Pinpoint the cell where the given text exists, returning its (x, y) midpoint coordinate. 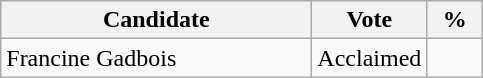
Candidate (156, 20)
% (455, 20)
Francine Gadbois (156, 58)
Vote (370, 20)
Acclaimed (370, 58)
